Scan for the cell matching the given text and deliver its (X, Y) coordinate at center. 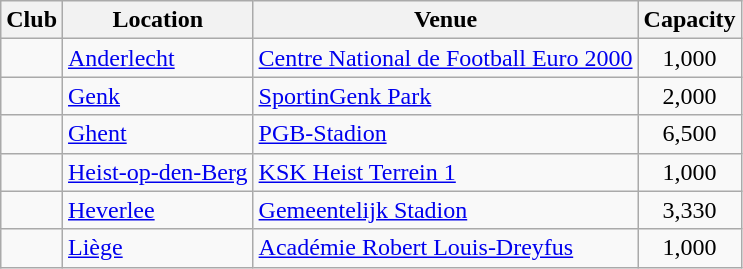
6,500 (690, 134)
Heist-op-den-Berg (158, 172)
Location (158, 20)
2,000 (690, 96)
Centre National de Football Euro 2000 (446, 58)
Heverlee (158, 210)
Liège (158, 248)
KSK Heist Terrein 1 (446, 172)
Anderlecht (158, 58)
Genk (158, 96)
PGB-Stadion (446, 134)
Ghent (158, 134)
3,330 (690, 210)
Académie Robert Louis-Dreyfus (446, 248)
Club (32, 20)
Gemeentelijk Stadion (446, 210)
Capacity (690, 20)
SportinGenk Park (446, 96)
Venue (446, 20)
